Output the (x, y) coordinate of the center of the cell containing the given text.  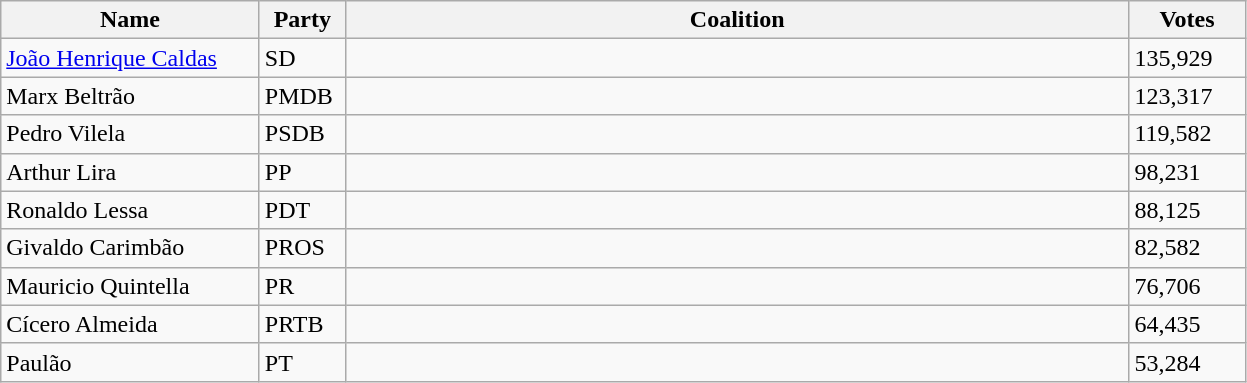
Marx Beltrão (130, 96)
88,125 (1187, 210)
82,582 (1187, 248)
Paulão (130, 362)
Name (130, 20)
123,317 (1187, 96)
PP (302, 172)
Ronaldo Lessa (130, 210)
Party (302, 20)
PRTB (302, 324)
64,435 (1187, 324)
98,231 (1187, 172)
119,582 (1187, 134)
Votes (1187, 20)
PR (302, 286)
Coalition (737, 20)
Pedro Vilela (130, 134)
SD (302, 58)
João Henrique Caldas (130, 58)
Givaldo Carimbão (130, 248)
PDT (302, 210)
PT (302, 362)
PSDB (302, 134)
135,929 (1187, 58)
Cícero Almeida (130, 324)
53,284 (1187, 362)
Mauricio Quintella (130, 286)
Arthur Lira (130, 172)
PMDB (302, 96)
PROS (302, 248)
76,706 (1187, 286)
